Return (X, Y) of the center of cell containing provided text 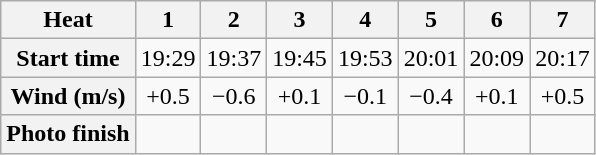
Photo finish (68, 134)
1 (168, 20)
2 (234, 20)
4 (365, 20)
7 (563, 20)
19:29 (168, 58)
5 (431, 20)
3 (300, 20)
Heat (68, 20)
19:37 (234, 58)
20:17 (563, 58)
Wind (m/s) (68, 96)
−0.4 (431, 96)
6 (497, 20)
Start time (68, 58)
−0.1 (365, 96)
−0.6 (234, 96)
19:53 (365, 58)
20:09 (497, 58)
20:01 (431, 58)
19:45 (300, 58)
